Find where the given text appears and provide that cell's center as [X, Y] coordinate. 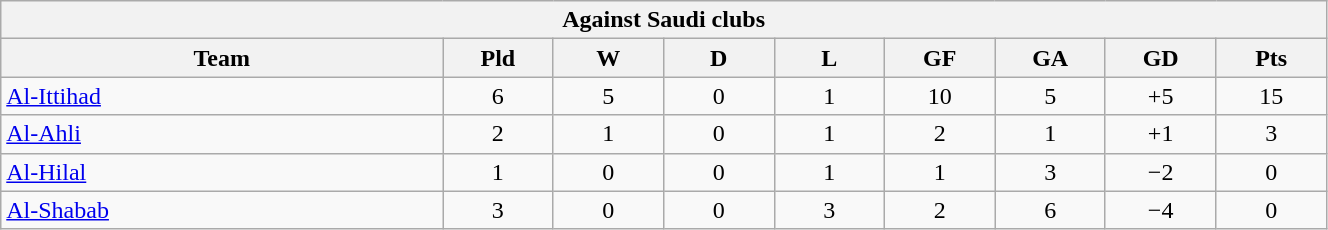
L [829, 58]
W [608, 58]
Al-Shabab [222, 210]
Al-Ahli [222, 134]
Against Saudi clubs [664, 20]
D [719, 58]
GD [1160, 58]
Pld [498, 58]
10 [939, 96]
Al-Hilal [222, 172]
−2 [1160, 172]
Pts [1272, 58]
GA [1050, 58]
−4 [1160, 210]
15 [1272, 96]
Al-Ittihad [222, 96]
GF [939, 58]
+5 [1160, 96]
Team [222, 58]
+1 [1160, 134]
